Capture the cell that displays the provided text and extract its [X, Y] central coordinate. 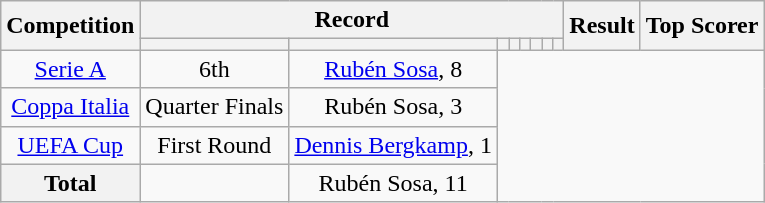
Record [352, 20]
Rubén Sosa, 11 [394, 183]
Serie A [70, 69]
Result [602, 26]
Competition [70, 26]
Rubén Sosa, 3 [394, 107]
Coppa Italia [70, 107]
UEFA Cup [70, 145]
Total [70, 183]
Dennis Bergkamp, 1 [394, 145]
Quarter Finals [214, 107]
Rubén Sosa, 8 [394, 69]
Top Scorer [702, 26]
6th [214, 69]
First Round [214, 145]
